For the text-containing cell, return its midpoint in [X, Y] coordinate format. 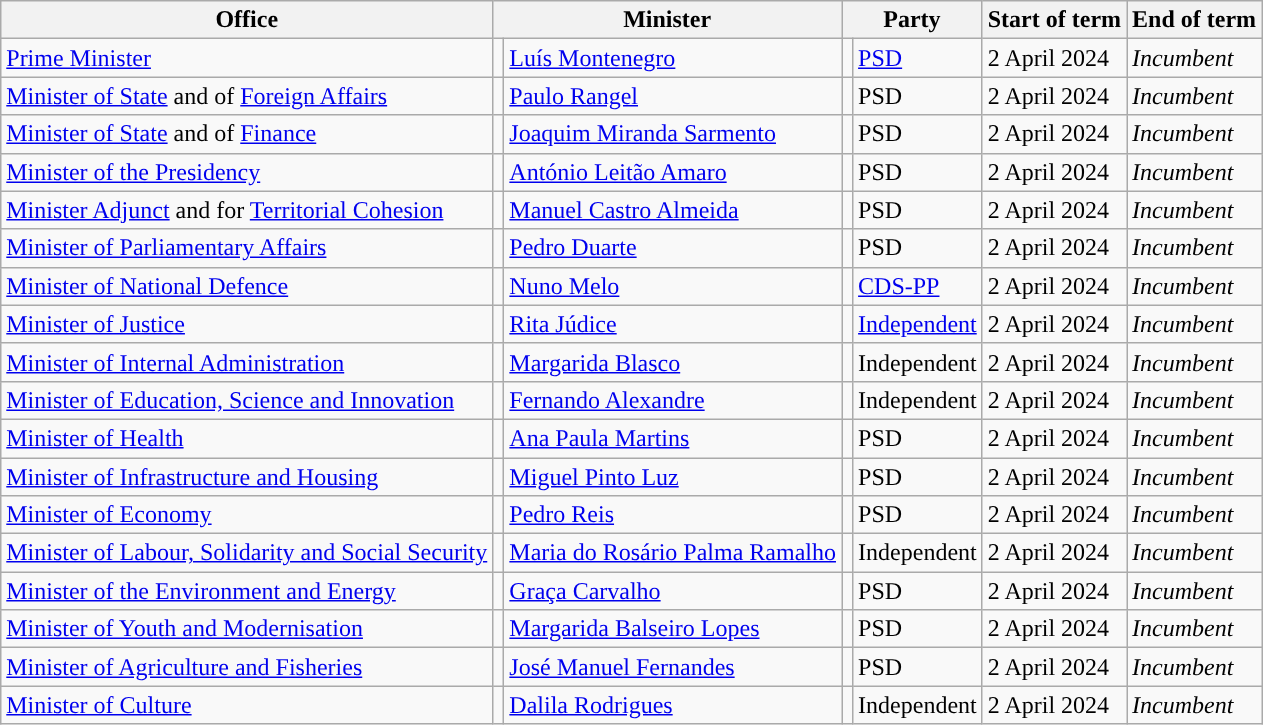
Minister of Justice [247, 324]
Joaquim Miranda Sarmento [673, 134]
Minister of Culture [247, 705]
Paulo Rangel [673, 96]
Minister of Labour, Solidarity and Social Security [247, 553]
Minister of Internal Administration [247, 362]
José Manuel Fernandes [673, 667]
Maria do Rosário Palma Ramalho [673, 553]
Pedro Reis [673, 515]
Graça Carvalho [673, 591]
Nuno Melo [673, 286]
Minister of National Defence [247, 286]
Minister of Agriculture and Fisheries [247, 667]
Pedro Duarte [673, 248]
Minister of the Presidency [247, 172]
Start of term [1054, 20]
Miguel Pinto Luz [673, 477]
Luís Montenegro [673, 58]
Ana Paula Martins [673, 438]
Party [912, 20]
End of term [1194, 20]
Minister of State and of Foreign Affairs [247, 96]
Minister of Economy [247, 515]
Minister of Infrastructure and Housing [247, 477]
António Leitão Amaro [673, 172]
Minister of Youth and Modernisation [247, 629]
Office [247, 20]
Minister Adjunct and for Territorial Cohesion [247, 210]
Fernando Alexandre [673, 400]
Dalila Rodrigues [673, 705]
Minister of State and of Finance [247, 134]
Minister of Parliamentary Affairs [247, 248]
Manuel Castro Almeida [673, 210]
Margarida Blasco [673, 362]
Margarida Balseiro Lopes [673, 629]
CDS-PP [918, 286]
Minister of the Environment and Energy [247, 591]
Prime Minister [247, 58]
Minister of Health [247, 438]
Rita Júdice [673, 324]
Minister of Education, Science and Innovation [247, 400]
Minister [668, 20]
